Return [x, y] of the center of cell containing provided text 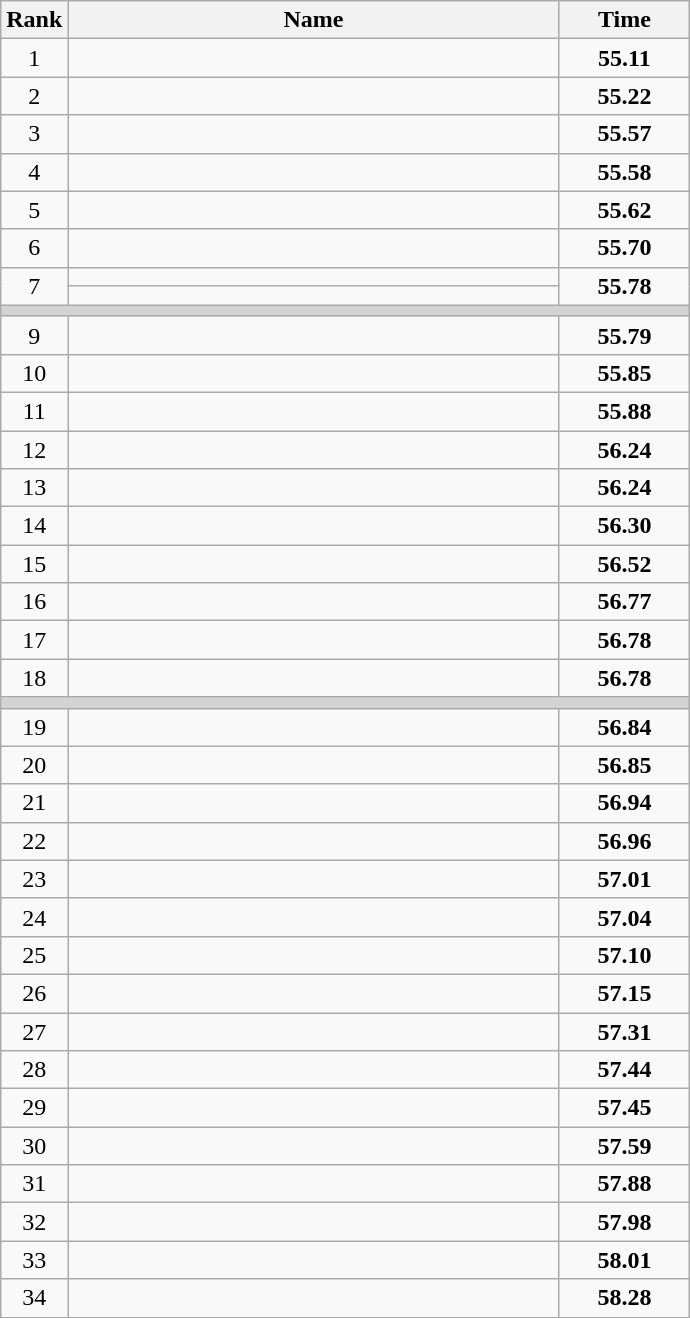
3 [34, 134]
55.85 [624, 373]
56.52 [624, 564]
20 [34, 765]
13 [34, 488]
55.57 [624, 134]
16 [34, 602]
55.88 [624, 411]
55.11 [624, 58]
55.70 [624, 248]
Name [314, 20]
56.85 [624, 765]
57.59 [624, 1146]
56.77 [624, 602]
29 [34, 1108]
21 [34, 803]
33 [34, 1260]
34 [34, 1298]
9 [34, 335]
23 [34, 879]
57.15 [624, 993]
55.58 [624, 172]
27 [34, 1031]
19 [34, 727]
55.62 [624, 210]
14 [34, 526]
57.98 [624, 1222]
56.30 [624, 526]
1 [34, 58]
15 [34, 564]
17 [34, 640]
56.96 [624, 841]
57.44 [624, 1070]
7 [34, 286]
30 [34, 1146]
55.78 [624, 286]
6 [34, 248]
22 [34, 841]
5 [34, 210]
11 [34, 411]
10 [34, 373]
56.84 [624, 727]
Rank [34, 20]
2 [34, 96]
57.31 [624, 1031]
57.10 [624, 955]
55.79 [624, 335]
4 [34, 172]
57.88 [624, 1184]
31 [34, 1184]
32 [34, 1222]
58.01 [624, 1260]
28 [34, 1070]
56.94 [624, 803]
58.28 [624, 1298]
57.45 [624, 1108]
57.04 [624, 917]
25 [34, 955]
24 [34, 917]
55.22 [624, 96]
Time [624, 20]
12 [34, 449]
57.01 [624, 879]
26 [34, 993]
18 [34, 678]
